Capture the cell that displays the provided text and extract its (x, y) central coordinate. 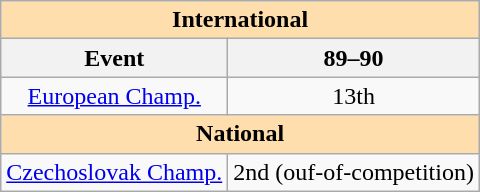
Event (114, 58)
13th (354, 96)
2nd (ouf-of-competition) (354, 172)
89–90 (354, 58)
Czechoslovak Champ. (114, 172)
International (240, 20)
European Champ. (114, 96)
National (240, 134)
